Capture the cell that displays the provided text and extract its [x, y] central coordinate. 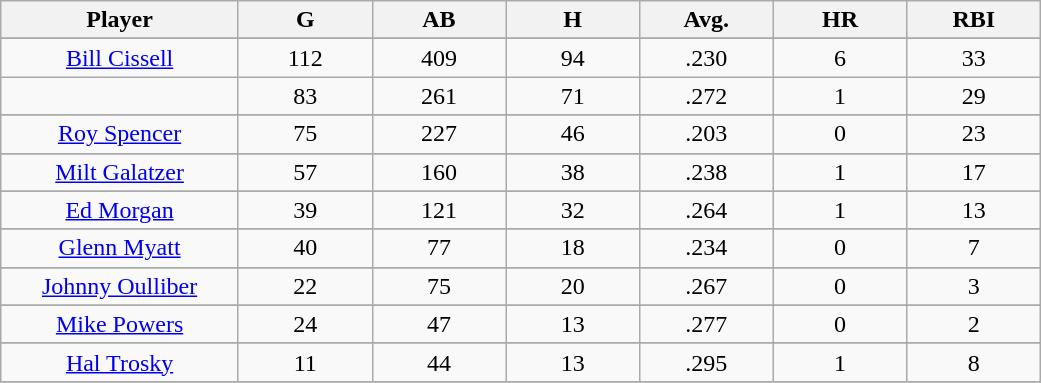
7 [974, 248]
71 [573, 96]
32 [573, 210]
11 [305, 362]
121 [439, 210]
29 [974, 96]
227 [439, 134]
33 [974, 58]
18 [573, 248]
Mike Powers [120, 324]
3 [974, 286]
20 [573, 286]
.264 [706, 210]
G [305, 20]
47 [439, 324]
Roy Spencer [120, 134]
AB [439, 20]
Johnny Oulliber [120, 286]
44 [439, 362]
2 [974, 324]
H [573, 20]
23 [974, 134]
.234 [706, 248]
Player [120, 20]
Avg. [706, 20]
.272 [706, 96]
Ed Morgan [120, 210]
.295 [706, 362]
409 [439, 58]
261 [439, 96]
.277 [706, 324]
.267 [706, 286]
8 [974, 362]
39 [305, 210]
.230 [706, 58]
160 [439, 172]
94 [573, 58]
17 [974, 172]
38 [573, 172]
RBI [974, 20]
46 [573, 134]
57 [305, 172]
.203 [706, 134]
Milt Galatzer [120, 172]
77 [439, 248]
83 [305, 96]
112 [305, 58]
Hal Trosky [120, 362]
22 [305, 286]
40 [305, 248]
6 [840, 58]
Glenn Myatt [120, 248]
HR [840, 20]
24 [305, 324]
.238 [706, 172]
Bill Cissell [120, 58]
